Return (x, y) of the center of cell containing provided text 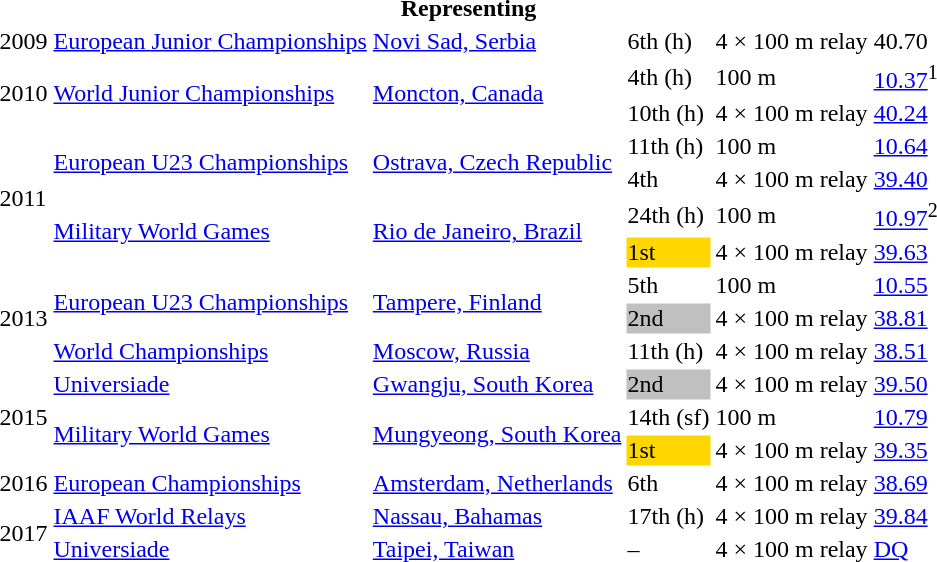
10th (h) (668, 113)
17th (h) (668, 516)
Novi Sad, Serbia (497, 41)
4th (668, 179)
5th (668, 285)
Rio de Janeiro, Brazil (497, 232)
6th (h) (668, 41)
European Championships (210, 483)
Tampere, Finland (497, 302)
14th (sf) (668, 417)
4th (h) (668, 77)
24th (h) (668, 215)
Mungyeong, South Korea (497, 434)
6th (668, 483)
IAAF World Relays (210, 516)
Moscow, Russia (497, 351)
Amsterdam, Netherlands (497, 483)
Gwangju, South Korea (497, 384)
World Championships (210, 351)
Moncton, Canada (497, 94)
Ostrava, Czech Republic (497, 162)
Nassau, Bahamas (497, 516)
World Junior Championships (210, 94)
European Junior Championships (210, 41)
Universiade (210, 384)
